Output the [X, Y] coordinate of the center of the cell containing the given text.  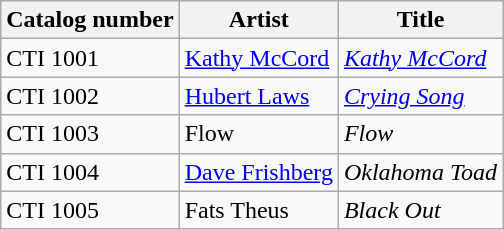
Title [420, 20]
CTI 1001 [90, 58]
CTI 1002 [90, 96]
Catalog number [90, 20]
CTI 1003 [90, 134]
Fats Theus [258, 210]
Black Out [420, 210]
Dave Frishberg [258, 172]
Hubert Laws [258, 96]
CTI 1004 [90, 172]
Artist [258, 20]
CTI 1005 [90, 210]
Oklahoma Toad [420, 172]
Crying Song [420, 96]
